Pinpoint the cell where the given text exists, returning its (x, y) midpoint coordinate. 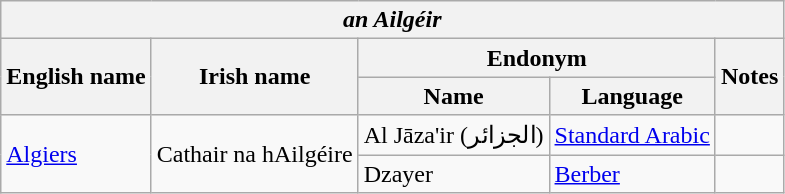
Notes (749, 77)
Language (632, 96)
Al Jāza'ir (الجزائر) (454, 135)
Algiers (76, 154)
Name (454, 96)
Endonym (536, 58)
English name (76, 77)
an Ailgéir (392, 20)
Cathair na hAilgéire (254, 154)
Irish name (254, 77)
Dzayer (454, 173)
Standard Arabic (632, 135)
Berber (632, 173)
